Capture the cell that displays the provided text and extract its [X, Y] central coordinate. 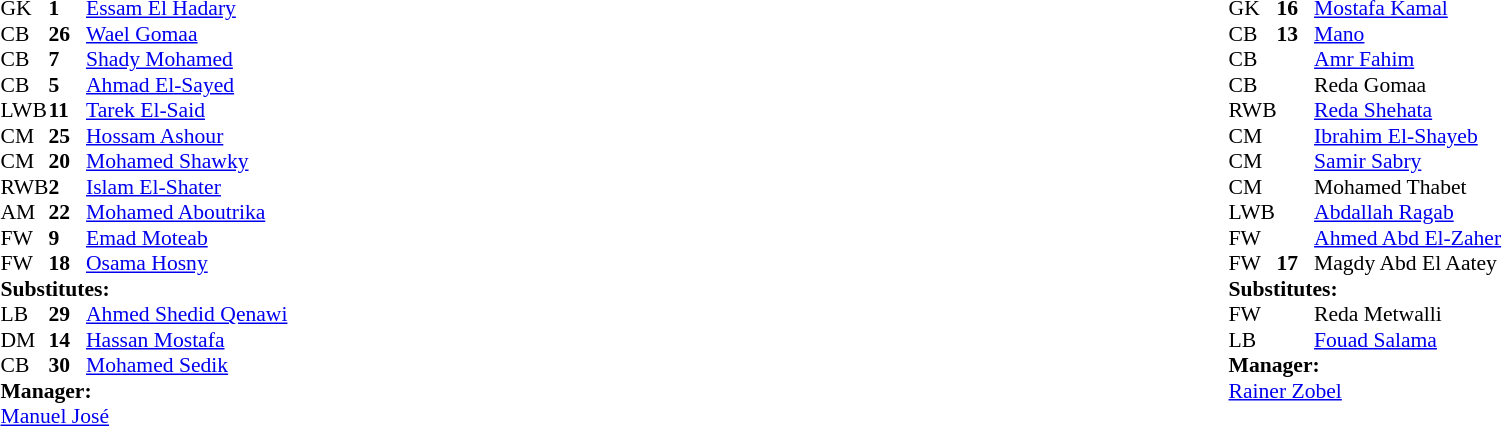
Osama Hosny [186, 263]
18 [67, 263]
Fouad Salama [1408, 340]
Ahmed Shedid Qenawi [186, 315]
Reda Metwalli [1408, 315]
Mohamed Thabet [1408, 187]
Ahmed Abd El-Zaher [1408, 238]
Islam El-Shater [186, 187]
Ibrahim El-Shayeb [1408, 136]
14 [67, 340]
5 [67, 85]
7 [67, 59]
17 [1296, 263]
22 [67, 213]
Magdy Abd El Aatey [1408, 263]
Rainer Zobel [1366, 391]
Mohamed Shawky [186, 161]
Samir Sabry [1408, 161]
Mohamed Sedik [186, 365]
13 [1296, 34]
26 [67, 34]
2 [67, 187]
Abdallah Ragab [1408, 213]
Hassan Mostafa [186, 340]
Wael Gomaa [186, 34]
Tarek El-Said [186, 111]
Hossam Ashour [186, 136]
Reda Shehata [1408, 111]
Shady Mohamed [186, 59]
20 [67, 161]
Amr Fahim [1408, 59]
Mohamed Aboutrika [186, 213]
Mano [1408, 34]
9 [67, 238]
29 [67, 315]
AM [24, 213]
30 [67, 365]
11 [67, 111]
Ahmad El-Sayed [186, 85]
Emad Moteab [186, 238]
DM [24, 340]
Reda Gomaa [1408, 85]
25 [67, 136]
